From the cell containing the given text, extract its center point as (x, y) coordinate. 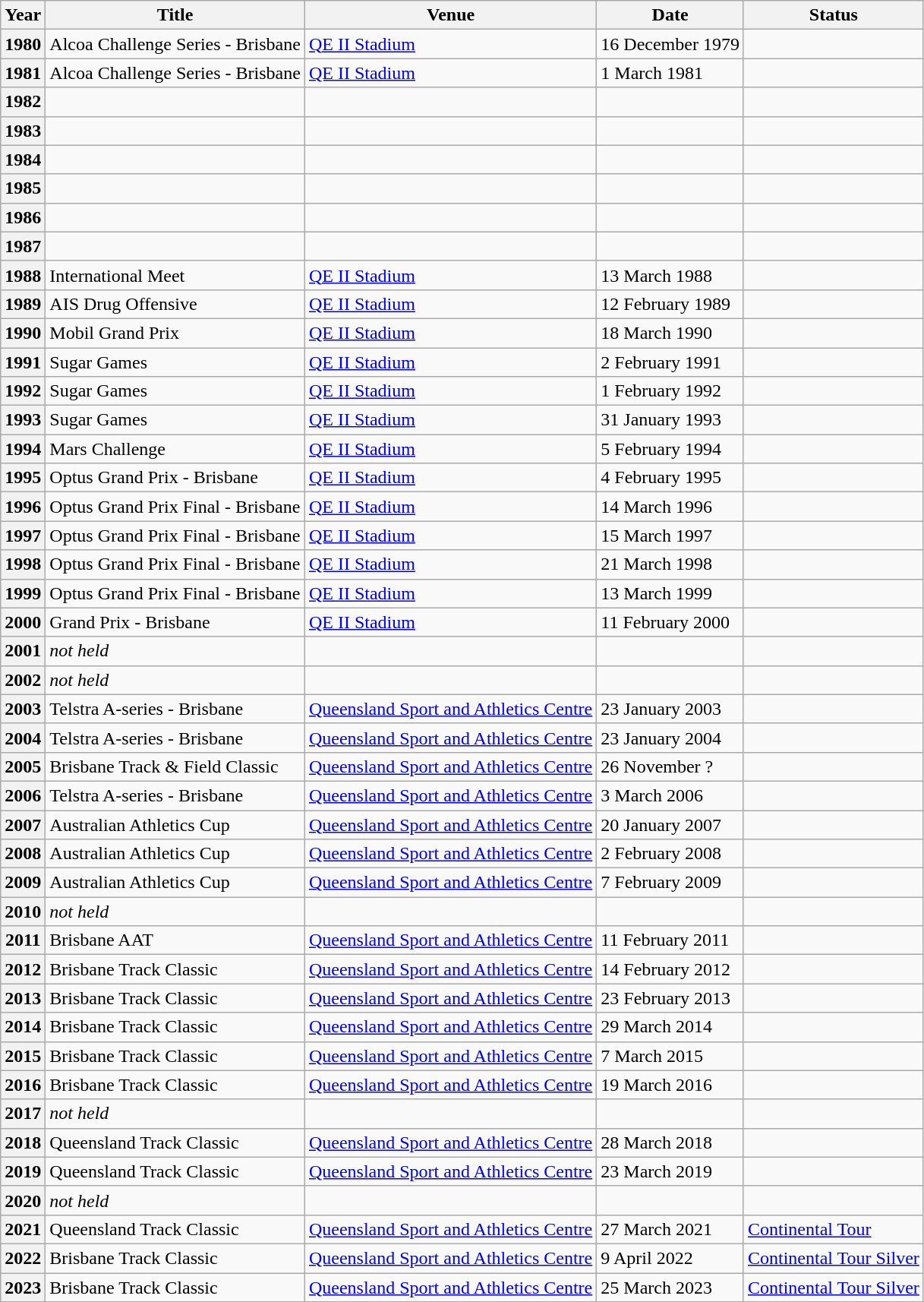
16 December 1979 (670, 44)
31 January 1993 (670, 420)
1993 (23, 420)
2006 (23, 795)
23 January 2003 (670, 709)
Title (175, 15)
29 March 2014 (670, 1027)
2010 (23, 912)
5 February 1994 (670, 449)
19 March 2016 (670, 1085)
2007 (23, 824)
2017 (23, 1114)
1992 (23, 391)
1999 (23, 593)
Continental Tour (834, 1229)
1983 (23, 131)
2 February 2008 (670, 854)
AIS Drug Offensive (175, 304)
13 March 1988 (670, 275)
Grand Prix - Brisbane (175, 622)
2015 (23, 1056)
Brisbane Track & Field Classic (175, 766)
1997 (23, 536)
1990 (23, 333)
2022 (23, 1258)
1987 (23, 246)
2013 (23, 998)
2009 (23, 883)
2016 (23, 1085)
11 February 2000 (670, 622)
3 March 2006 (670, 795)
2000 (23, 622)
1995 (23, 478)
1982 (23, 102)
1988 (23, 275)
2018 (23, 1142)
2012 (23, 969)
4 February 1995 (670, 478)
1989 (23, 304)
1991 (23, 362)
13 March 1999 (670, 593)
2001 (23, 651)
Brisbane AAT (175, 940)
Mobil Grand Prix (175, 333)
26 November ? (670, 766)
2023 (23, 1288)
14 March 1996 (670, 507)
11 February 2011 (670, 940)
2020 (23, 1200)
2019 (23, 1171)
7 February 2009 (670, 883)
21 March 1998 (670, 564)
23 March 2019 (670, 1171)
1 February 1992 (670, 391)
23 January 2004 (670, 738)
Venue (450, 15)
1998 (23, 564)
9 April 2022 (670, 1258)
2011 (23, 940)
28 March 2018 (670, 1142)
Status (834, 15)
12 February 1989 (670, 304)
18 March 1990 (670, 333)
14 February 2012 (670, 969)
1986 (23, 217)
2008 (23, 854)
2005 (23, 766)
15 March 1997 (670, 536)
1994 (23, 449)
7 March 2015 (670, 1056)
2002 (23, 680)
2003 (23, 709)
2021 (23, 1229)
2014 (23, 1027)
1985 (23, 188)
Mars Challenge (175, 449)
2 February 1991 (670, 362)
2004 (23, 738)
Year (23, 15)
27 March 2021 (670, 1229)
1 March 1981 (670, 73)
20 January 2007 (670, 824)
1980 (23, 44)
1981 (23, 73)
International Meet (175, 275)
25 March 2023 (670, 1288)
1996 (23, 507)
Optus Grand Prix - Brisbane (175, 478)
1984 (23, 160)
Date (670, 15)
23 February 2013 (670, 998)
